Determine the [X, Y] coordinate at the center of the cell enclosing the given text.  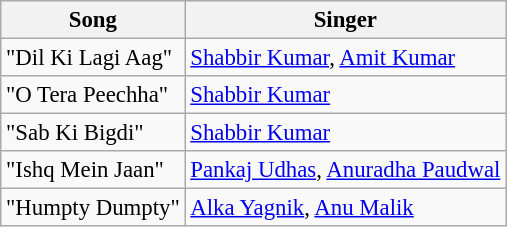
Song [93, 20]
"Sab Ki Bigdi" [93, 133]
"Humpty Dumpty" [93, 208]
"Dil Ki Lagi Aag" [93, 58]
Shabbir Kumar, Amit Kumar [346, 58]
"O Tera Peechha" [93, 95]
Alka Yagnik, Anu Malik [346, 208]
Pankaj Udhas, Anuradha Paudwal [346, 170]
"Ishq Mein Jaan" [93, 170]
Singer [346, 20]
